Detect which cell encompasses the target text, then output its (X, Y) center coordinate. 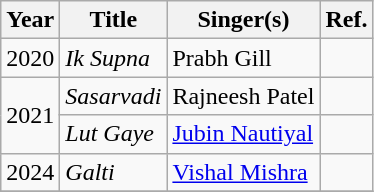
Lut Gaye (114, 134)
2024 (30, 172)
Rajneesh Patel (244, 96)
Prabh Gill (244, 58)
2020 (30, 58)
Year (30, 20)
Sasarvadi (114, 96)
Title (114, 20)
Ik Supna (114, 58)
Vishal Mishra (244, 172)
2021 (30, 115)
Ref. (346, 20)
Singer(s) (244, 20)
Jubin Nautiyal (244, 134)
Galti (114, 172)
